For the text-containing cell, return its midpoint in (X, Y) coordinate format. 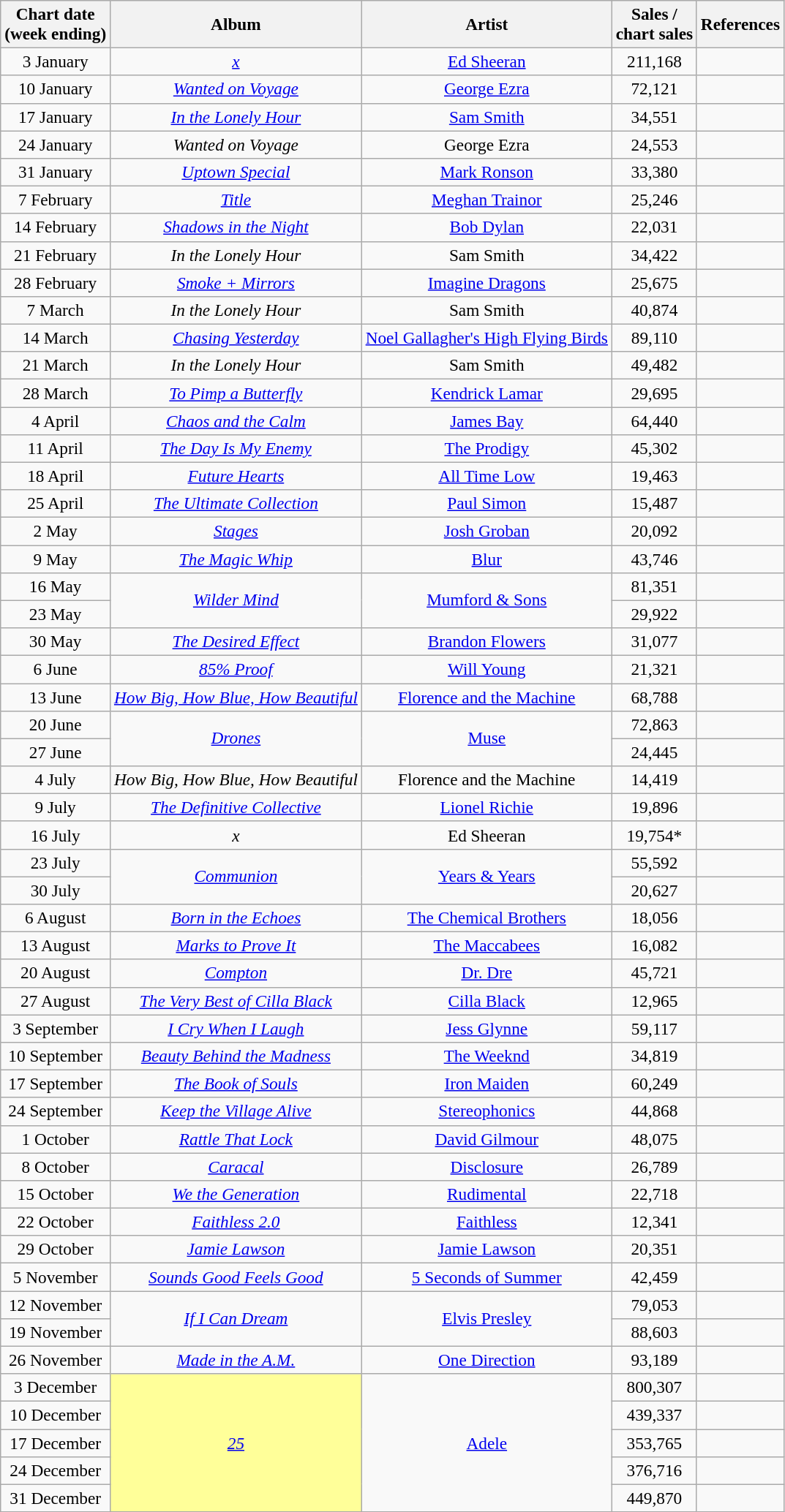
3 September (56, 1028)
11 April (56, 448)
Shadows in the Night (236, 227)
Chasing Yesterday (236, 338)
Will Young (487, 669)
20,092 (654, 531)
To Pimp a Butterfly (236, 393)
13 August (56, 945)
4 July (56, 779)
Drones (236, 738)
Beauty Behind the Madness (236, 1056)
Communion (236, 877)
34,422 (654, 255)
All Time Low (487, 476)
Mumford & Sons (487, 600)
88,603 (654, 1332)
The Magic Whip (236, 559)
34,551 (654, 117)
9 July (56, 807)
Sounds Good Feels Good (236, 1277)
Kendrick Lamar (487, 393)
Stages (236, 531)
Sales / chart sales (654, 23)
43,746 (654, 559)
Disclosure (487, 1166)
3 January (56, 61)
45,302 (654, 448)
19,896 (654, 807)
20 August (56, 973)
439,337 (654, 1415)
34,819 (654, 1056)
27 August (56, 1001)
24 September (56, 1111)
Paul Simon (487, 504)
The Prodigy (487, 448)
5 Seconds of Summer (487, 1277)
The Definitive Collective (236, 807)
Elvis Presley (487, 1318)
449,870 (654, 1498)
12,965 (654, 1001)
Adele (487, 1443)
Years & Years (487, 877)
Faithless (487, 1222)
31,077 (654, 641)
5 November (56, 1277)
45,721 (654, 973)
I Cry When I Laugh (236, 1028)
Iron Maiden (487, 1084)
17 September (56, 1084)
29,922 (654, 614)
James Bay (487, 420)
22,031 (654, 227)
28 February (56, 282)
23 May (56, 614)
Album (236, 23)
If I Can Dream (236, 1318)
20 June (56, 725)
89,110 (654, 338)
17 December (56, 1443)
29 October (56, 1250)
18,056 (654, 918)
2 May (56, 531)
References (740, 23)
Bob Dylan (487, 227)
16 May (56, 586)
33,380 (654, 172)
24 January (56, 144)
81,351 (654, 586)
Muse (487, 738)
1 October (56, 1139)
24,553 (654, 144)
The Very Best of Cilla Black (236, 1001)
49,482 (654, 366)
22,718 (654, 1194)
7 March (56, 310)
The Book of Souls (236, 1084)
19,463 (654, 476)
85% Proof (236, 669)
93,189 (654, 1360)
15 October (56, 1194)
376,716 (654, 1470)
We the Generation (236, 1194)
72,121 (654, 89)
The Maccabees (487, 945)
Future Hearts (236, 476)
Marks to Prove It (236, 945)
6 August (56, 918)
Caracal (236, 1166)
7 February (56, 200)
3 December (56, 1388)
Dr. Dre (487, 973)
40,874 (654, 310)
17 January (56, 117)
8 October (56, 1166)
The Day Is My Enemy (236, 448)
Chaos and the Calm (236, 420)
31 December (56, 1498)
28 March (56, 393)
15,487 (654, 504)
20,351 (654, 1250)
26,789 (654, 1166)
48,075 (654, 1139)
Noel Gallagher's High Flying Birds (487, 338)
21 March (56, 366)
24 December (56, 1470)
25,246 (654, 200)
12 November (56, 1304)
14 March (56, 338)
Brandon Flowers (487, 641)
Rattle That Lock (236, 1139)
16 July (56, 835)
David Gilmour (487, 1139)
29,695 (654, 393)
Chart date(week ending) (56, 23)
The Chemical Brothers (487, 918)
Faithless 2.0 (236, 1222)
Wilder Mind (236, 600)
The Desired Effect (236, 641)
72,863 (654, 725)
13 June (56, 697)
Lionel Richie (487, 807)
Blur (487, 559)
Meghan Trainor (487, 200)
Mark Ronson (487, 172)
Compton (236, 973)
One Direction (487, 1360)
16,082 (654, 945)
30 May (56, 641)
20,627 (654, 890)
Born in the Echoes (236, 918)
Uptown Special (236, 172)
Title (236, 200)
211,168 (654, 61)
21,321 (654, 669)
4 April (56, 420)
25 (236, 1443)
Jess Glynne (487, 1028)
14,419 (654, 779)
25 April (56, 504)
79,053 (654, 1304)
24,445 (654, 752)
800,307 (654, 1388)
Made in the A.M. (236, 1360)
Rudimental (487, 1194)
12,341 (654, 1222)
Imagine Dragons (487, 282)
6 June (56, 669)
The Weeknd (487, 1056)
14 February (56, 227)
30 July (56, 890)
68,788 (654, 697)
Josh Groban (487, 531)
The Ultimate Collection (236, 504)
9 May (56, 559)
Stereophonics (487, 1111)
31 January (56, 172)
26 November (56, 1360)
Smoke + Mirrors (236, 282)
Cilla Black (487, 1001)
25,675 (654, 282)
19 November (56, 1332)
27 June (56, 752)
19,754* (654, 835)
59,117 (654, 1028)
10 December (56, 1415)
64,440 (654, 420)
23 July (56, 863)
Artist (487, 23)
60,249 (654, 1084)
353,765 (654, 1443)
44,868 (654, 1111)
42,459 (654, 1277)
22 October (56, 1222)
21 February (56, 255)
Keep the Village Alive (236, 1111)
55,592 (654, 863)
18 April (56, 476)
10 January (56, 89)
10 September (56, 1056)
